Locate the cell with the specified text and output its (x, y) center coordinate. 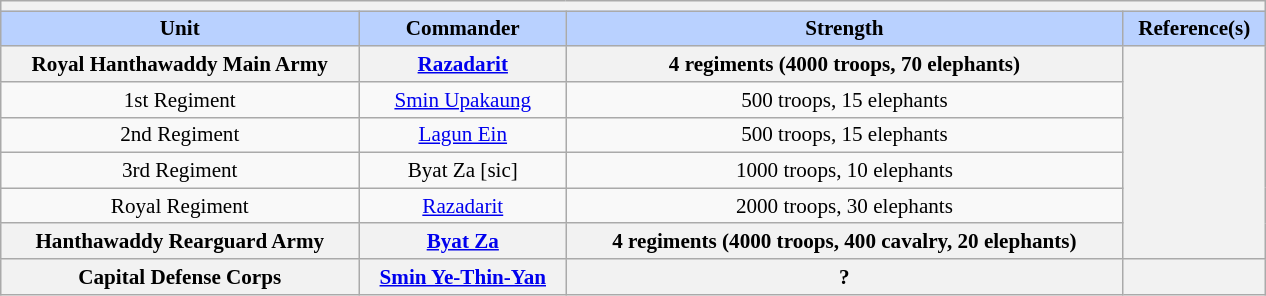
1st Regiment (180, 100)
Byat Za [sic] (462, 170)
Smin Ye-Thin-Yan (462, 276)
Royal Hanthawaddy Main Army (180, 64)
? (844, 276)
Capital Defense Corps (180, 276)
1000 troops, 10 elephants (844, 170)
Strength (844, 28)
2nd Regiment (180, 134)
3rd Regiment (180, 170)
2000 troops, 30 elephants (844, 206)
Smin Upakaung (462, 100)
4 regiments (4000 troops, 70 elephants) (844, 64)
Hanthawaddy Rearguard Army (180, 240)
4 regiments (4000 troops, 400 cavalry, 20 elephants) (844, 240)
Byat Za (462, 240)
Commander (462, 28)
Royal Regiment (180, 206)
Lagun Ein (462, 134)
Unit (180, 28)
Reference(s) (1194, 28)
